Detect which cell encompasses the target text, then output its [X, Y] center coordinate. 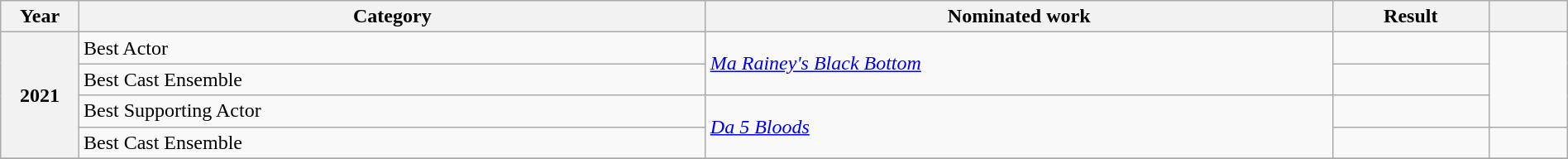
Year [40, 17]
Ma Rainey's Black Bottom [1019, 64]
2021 [40, 95]
Nominated work [1019, 17]
Best Actor [392, 48]
Da 5 Bloods [1019, 127]
Result [1411, 17]
Best Supporting Actor [392, 111]
Category [392, 17]
